Detect which cell encompasses the target text, then output its [X, Y] center coordinate. 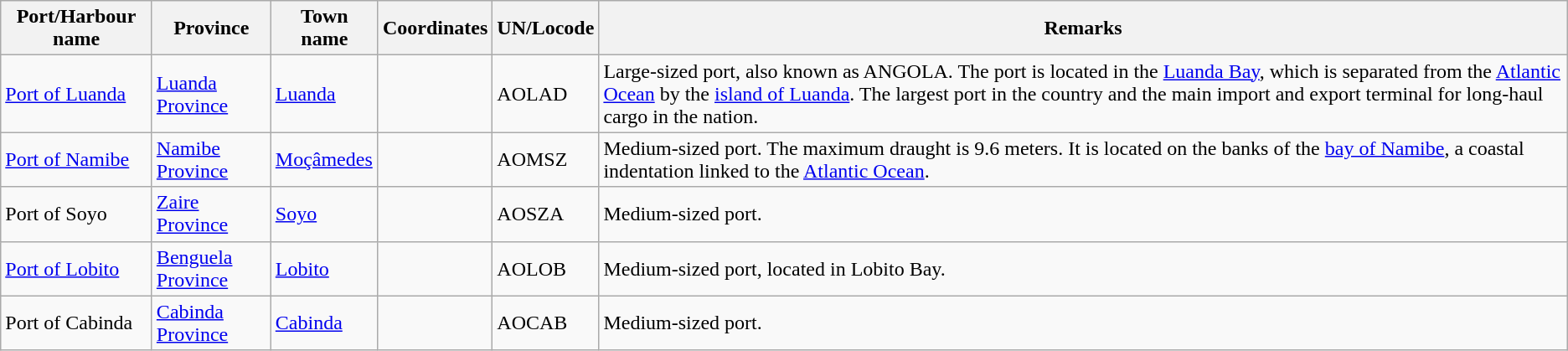
Lobito [324, 268]
Port of Namibe [77, 159]
Luanda Province [211, 94]
Port of Luanda [77, 94]
Medium-sized port, located in Lobito Bay. [1083, 268]
AOLAD [546, 94]
Benguela Province [211, 268]
Namibe Province [211, 159]
Port of Lobito [77, 268]
Cabinda Province [211, 323]
AOSZA [546, 214]
Port of Cabinda [77, 323]
Luanda [324, 94]
Remarks [1083, 28]
AOLOB [546, 268]
UN/Locode [546, 28]
Cabinda [324, 323]
Port of Soyo [77, 214]
AOMSZ [546, 159]
Province [211, 28]
Moçâmedes [324, 159]
Town name [324, 28]
Soyo [324, 214]
AOCAB [546, 323]
Zaire Province [211, 214]
Coordinates [435, 28]
Port/Harbour name [77, 28]
